Identify which cell holds the provided text, then report its (x, y) central coordinate. 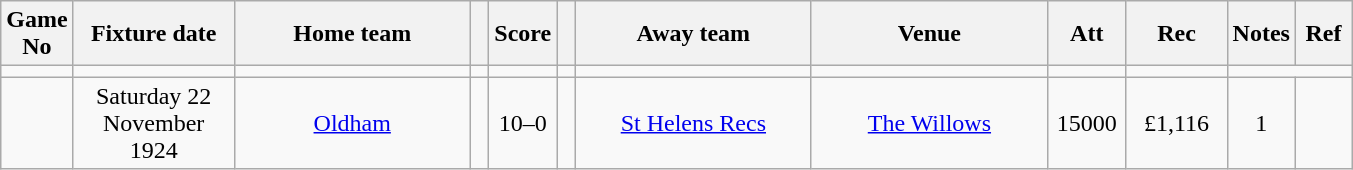
Game No (37, 34)
Notes (1261, 34)
St Helens Recs (693, 123)
The Willows (929, 123)
Ref (1323, 34)
10–0 (523, 123)
Saturday 22 November 1924 (154, 123)
Fixture date (154, 34)
15000 (1086, 123)
Away team (693, 34)
Rec (1176, 34)
Home team (352, 34)
Att (1086, 34)
1 (1261, 123)
Score (523, 34)
Venue (929, 34)
Oldham (352, 123)
£1,116 (1176, 123)
